Pinpoint the cell where the given text exists, returning its (X, Y) midpoint coordinate. 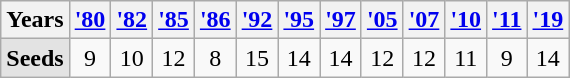
'10 (466, 20)
'82 (132, 20)
'86 (215, 20)
'85 (174, 20)
'92 (257, 20)
'95 (299, 20)
'19 (548, 20)
10 (132, 58)
11 (466, 58)
'11 (507, 20)
15 (257, 58)
Years (35, 20)
'07 (424, 20)
'05 (382, 20)
'97 (341, 20)
'80 (90, 20)
Seeds (35, 58)
8 (215, 58)
